Search for the cell housing the specified text and yield its (X, Y) center coordinate. 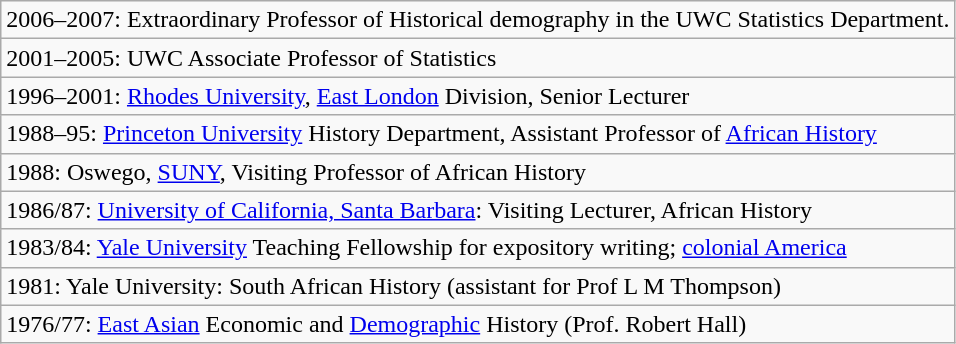
1986/87: University of California, Santa Barbara: Visiting Lecturer, African History (478, 210)
1983/84: Yale University Teaching Fellowship for expository writing; colonial America (478, 248)
1981: Yale University: South African History (assistant for Prof L M Thompson) (478, 286)
1996–2001: Rhodes University, East London Division, Senior Lecturer (478, 96)
1988: Oswego, SUNY, Visiting Professor of African History (478, 172)
2001–2005: UWC Associate Professor of Statistics (478, 58)
1988–95: Princeton University History Department, Assistant Professor of African History (478, 134)
2006–2007: Extraordinary Professor of Historical demography in the UWC Statistics Department. (478, 20)
1976/77: East Asian Economic and Demographic History (Prof. Robert Hall) (478, 324)
